Identify which cell holds the provided text, then report its (x, y) central coordinate. 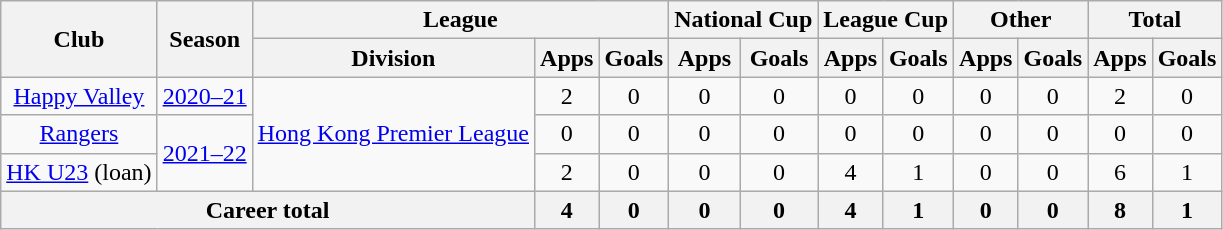
League Cup (886, 20)
Division (393, 58)
Season (204, 39)
Career total (268, 210)
Total (1155, 20)
2020–21 (204, 96)
Other (1021, 20)
Hong Kong Premier League (393, 134)
Club (79, 39)
8 (1120, 210)
National Cup (744, 20)
League (460, 20)
HK U23 (loan) (79, 172)
6 (1120, 172)
Happy Valley (79, 96)
Rangers (79, 134)
2021–22 (204, 153)
